Capture the cell that displays the provided text and extract its (x, y) central coordinate. 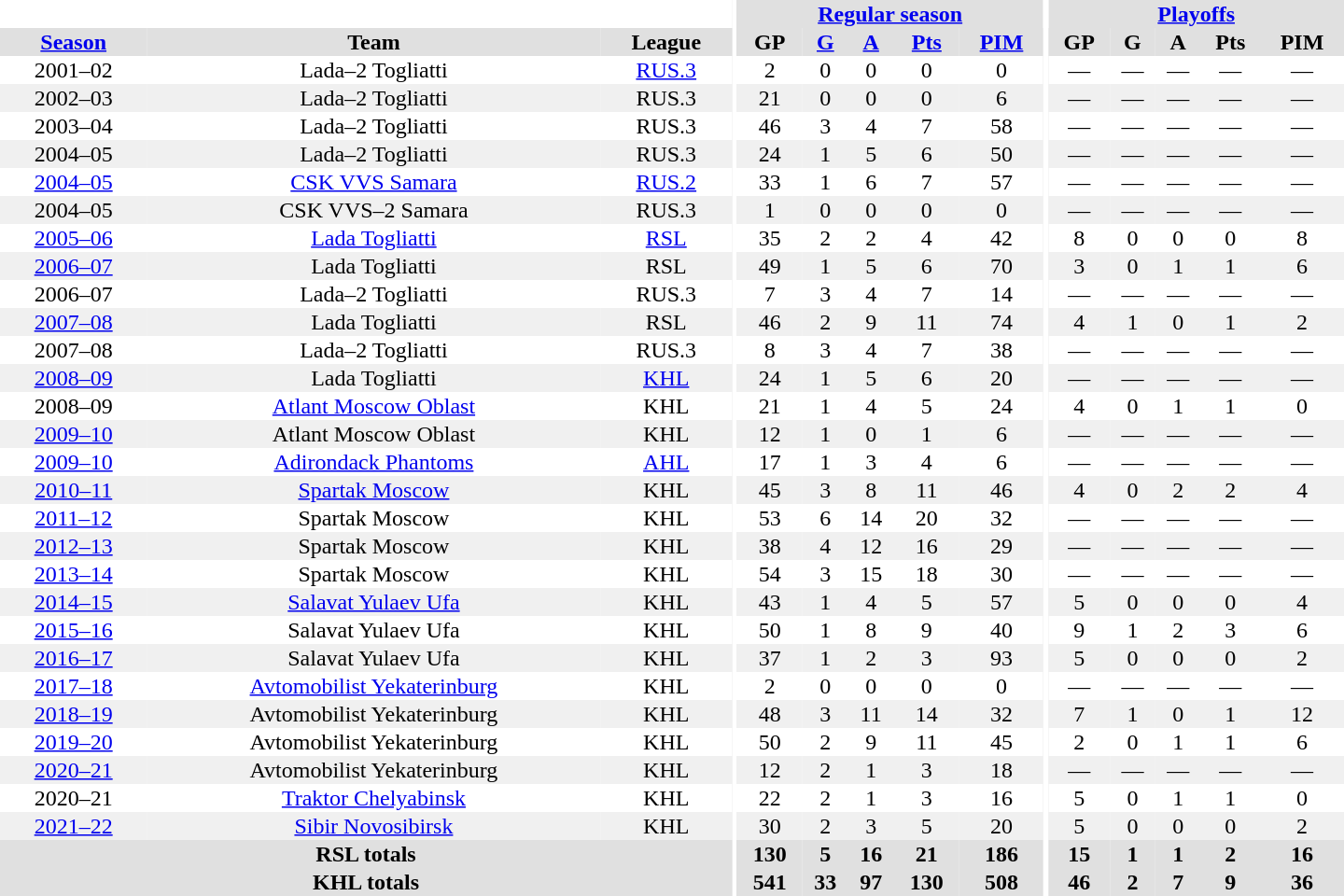
RSL totals (366, 854)
KHL totals (366, 882)
40 (1001, 630)
2015–16 (73, 630)
2013–14 (73, 574)
CSK VVS Samara (373, 182)
2016–17 (73, 658)
541 (769, 882)
93 (1001, 658)
70 (1001, 266)
2019–20 (73, 742)
Team (373, 42)
53 (769, 518)
17 (769, 462)
97 (872, 882)
CSK VVS–2 Samara (373, 210)
Season (73, 42)
Adirondack Phantoms (373, 462)
42 (1001, 238)
74 (1001, 322)
2001–02 (73, 70)
AHL (666, 462)
2002–03 (73, 98)
Regular season (889, 14)
Playoffs (1197, 14)
2003–04 (73, 126)
37 (769, 658)
2012–13 (73, 546)
58 (1001, 126)
54 (769, 574)
48 (769, 714)
2010–11 (73, 490)
508 (1001, 882)
2011–12 (73, 518)
22 (769, 798)
2005–06 (73, 238)
35 (769, 238)
2021–22 (73, 826)
Sibir Novosibirsk (373, 826)
49 (769, 266)
2018–19 (73, 714)
2017–18 (73, 686)
43 (769, 602)
RUS.2 (666, 182)
36 (1302, 882)
186 (1001, 854)
Traktor Chelyabinsk (373, 798)
League (666, 42)
2014–15 (73, 602)
29 (1001, 546)
